Pinpoint the cell where the given text exists, returning its [x, y] midpoint coordinate. 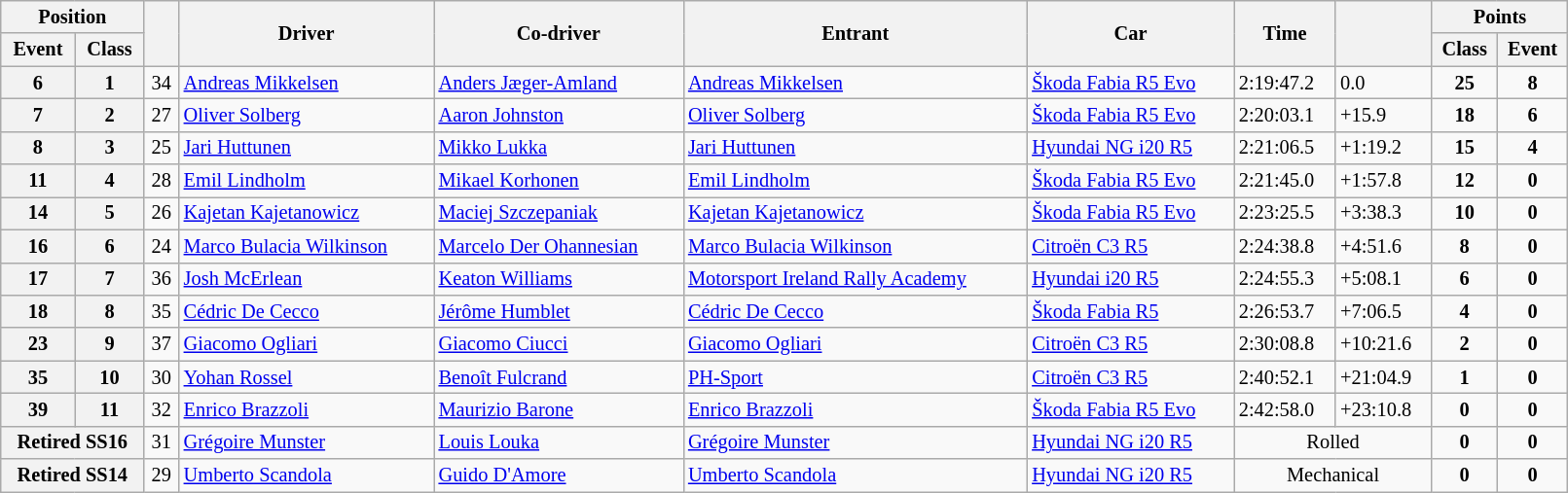
+3:38.3 [1384, 213]
Keaton Williams [559, 279]
Guido D'Amore [559, 475]
39 [38, 409]
+21:04.9 [1384, 377]
9 [109, 344]
2:20:03.1 [1285, 115]
34 [162, 83]
Josh McErlean [307, 279]
+23:10.8 [1384, 409]
Hyundai i20 R5 [1131, 279]
Position [72, 17]
+5:08.1 [1384, 279]
31 [162, 442]
16 [38, 246]
Retired SS14 [72, 475]
24 [162, 246]
5 [109, 213]
+7:06.5 [1384, 311]
Mechanical [1333, 475]
Maurizio Barone [559, 409]
Mikael Korhonen [559, 181]
Time [1285, 33]
Benoît Fulcrand [559, 377]
Car [1131, 33]
+1:57.8 [1384, 181]
Yohan Rossel [307, 377]
29 [162, 475]
27 [162, 115]
2:21:45.0 [1285, 181]
2:42:58.0 [1285, 409]
Co-driver [559, 33]
28 [162, 181]
Motorsport Ireland Rally Academy [855, 279]
2:19:47.2 [1285, 83]
Maciej Szczepaniak [559, 213]
Mikko Lukka [559, 148]
Driver [307, 33]
2:30:08.8 [1285, 344]
+15.9 [1384, 115]
2:21:06.5 [1285, 148]
Škoda Fabia R5 [1131, 311]
PH-Sport [855, 377]
30 [162, 377]
+10:21.6 [1384, 344]
Rolled [1333, 442]
+1:19.2 [1384, 148]
+4:51.6 [1384, 246]
26 [162, 213]
Points [1500, 17]
Anders Jæger-Amland [559, 83]
36 [162, 279]
23 [38, 344]
17 [38, 279]
2:40:52.1 [1285, 377]
2:26:53.7 [1285, 311]
Entrant [855, 33]
Louis Louka [559, 442]
2:24:55.3 [1285, 279]
Retired SS16 [72, 442]
Jérôme Humblet [559, 311]
0.0 [1384, 83]
Aaron Johnston [559, 115]
12 [1464, 181]
3 [109, 148]
Marcelo Der Ohannesian [559, 246]
32 [162, 409]
37 [162, 344]
2:23:25.5 [1285, 213]
14 [38, 213]
15 [1464, 148]
Giacomo Ciucci [559, 344]
2:24:38.8 [1285, 246]
